From the cell containing the given text, extract its center point as (X, Y) coordinate. 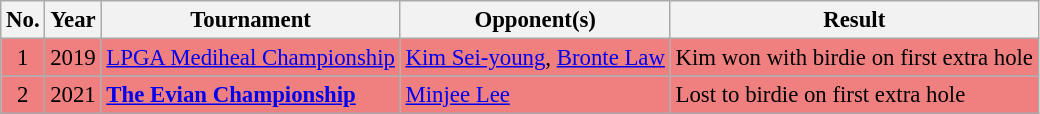
2021 (73, 95)
The Evian Championship (250, 95)
Opponent(s) (535, 20)
LPGA Mediheal Championship (250, 58)
Minjee Lee (535, 95)
Tournament (250, 20)
Year (73, 20)
2 (23, 95)
2019 (73, 58)
1 (23, 58)
Lost to birdie on first extra hole (854, 95)
Kim Sei-young, Bronte Law (535, 58)
No. (23, 20)
Kim won with birdie on first extra hole (854, 58)
Result (854, 20)
